Detect which cell encompasses the target text, then output its (x, y) center coordinate. 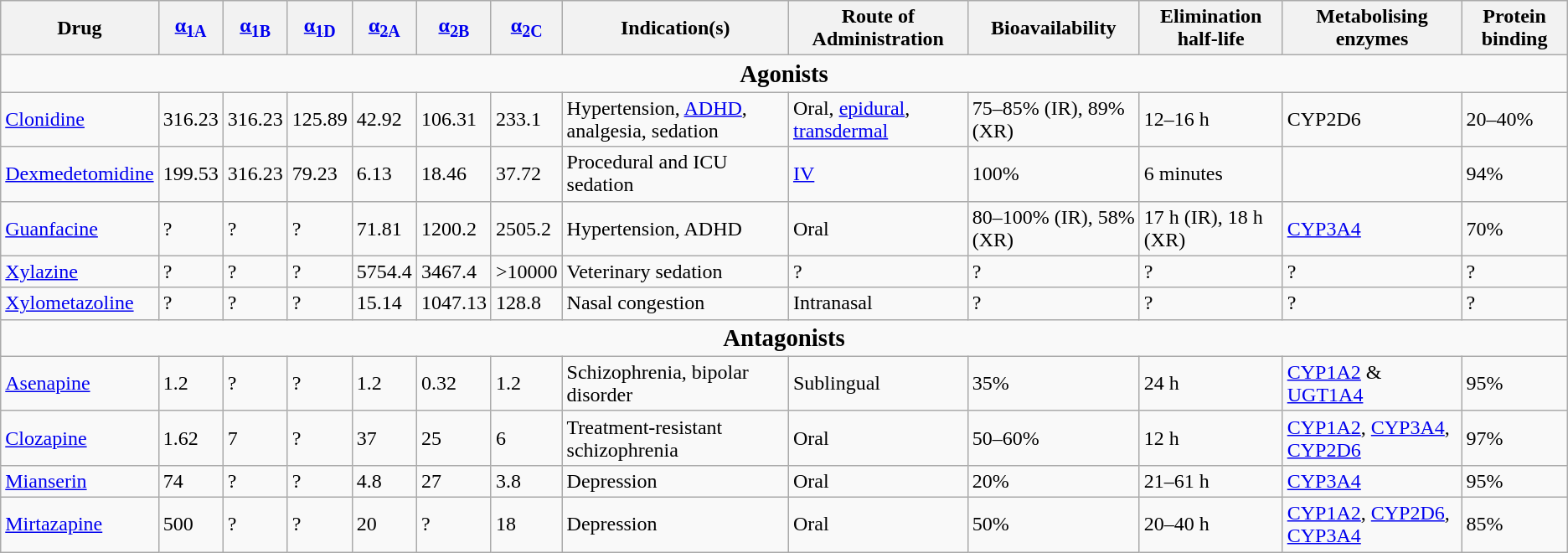
500 (191, 525)
Intranasal (878, 303)
α1D (320, 28)
18.46 (454, 174)
50–60% (1054, 437)
Bioavailability (1054, 28)
Clozapine (80, 437)
24 h (1211, 384)
15.14 (384, 303)
70% (1514, 228)
1047.13 (454, 303)
20% (1054, 481)
IV (878, 174)
1.62 (191, 437)
37 (384, 437)
25 (454, 437)
Clonidine (80, 119)
106.31 (454, 119)
100% (1054, 174)
Mirtazapine (80, 525)
4.8 (384, 481)
CYP1A2, CYP2D6, CYP3A4 (1372, 525)
α1B (255, 28)
Nasal congestion (675, 303)
Guanfacine (80, 228)
Treatment-resistant schizophrenia (675, 437)
12–16 h (1211, 119)
>10000 (526, 271)
Agonists (784, 74)
CYP1A2 & UGT1A4 (1372, 384)
Antagonists (784, 338)
Sublingual (878, 384)
3467.4 (454, 271)
128.8 (526, 303)
74 (191, 481)
5754.4 (384, 271)
Asenapine (80, 384)
Xylometazoline (80, 303)
α1A (191, 28)
20 (384, 525)
6.13 (384, 174)
α2A (384, 28)
6 minutes (1211, 174)
Veterinary sedation (675, 271)
20–40% (1514, 119)
Oral, epidural, transdermal (878, 119)
CYP2D6 (1372, 119)
199.53 (191, 174)
Metabolising enzymes (1372, 28)
37.72 (526, 174)
233.1 (526, 119)
20–40 h (1211, 525)
CYP1A2, CYP3A4, CYP2D6 (1372, 437)
Drug (80, 28)
21–61 h (1211, 481)
Hypertension, ADHD (675, 228)
Mianserin (80, 481)
Schizophrenia, bipolar disorder (675, 384)
75–85% (IR), 89% (XR) (1054, 119)
18 (526, 525)
85% (1514, 525)
35% (1054, 384)
17 h (IR), 18 h (XR) (1211, 228)
42.92 (384, 119)
71.81 (384, 228)
7 (255, 437)
α2C (526, 28)
94% (1514, 174)
Dexmedetomidine (80, 174)
80–100% (IR), 58% (XR) (1054, 228)
125.89 (320, 119)
0.32 (454, 384)
27 (454, 481)
Route of Administration (878, 28)
Hypertension, ADHD, analgesia, sedation (675, 119)
97% (1514, 437)
2505.2 (526, 228)
Elimination half-life (1211, 28)
Protein binding (1514, 28)
1200.2 (454, 228)
6 (526, 437)
12 h (1211, 437)
Xylazine (80, 271)
3.8 (526, 481)
α2B (454, 28)
Indication(s) (675, 28)
79.23 (320, 174)
Procedural and ICU sedation (675, 174)
50% (1054, 525)
